Pinpoint the cell where the given text exists, returning its (x, y) midpoint coordinate. 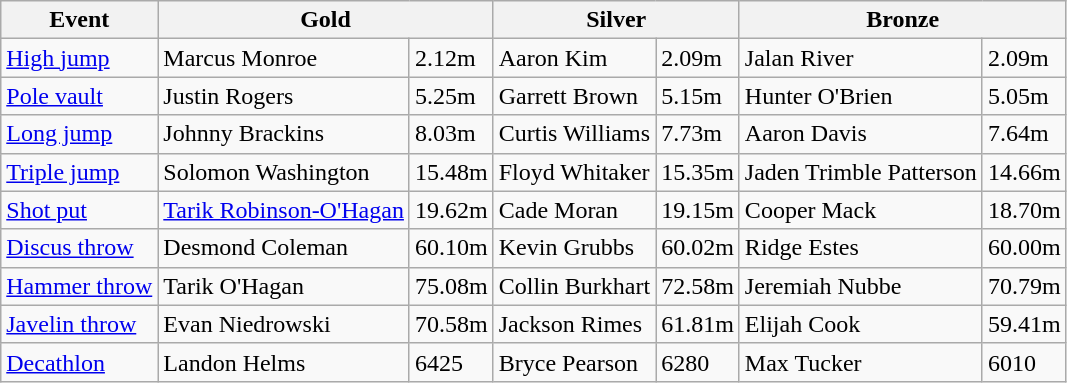
59.41m (1024, 324)
19.15m (698, 210)
High jump (80, 58)
Solomon Washington (284, 172)
6010 (1024, 362)
5.15m (698, 96)
Landon Helms (284, 362)
Tarik Robinson-O'Hagan (284, 210)
60.00m (1024, 248)
Javelin throw (80, 324)
8.03m (451, 134)
Floyd Whitaker (574, 172)
Decathlon (80, 362)
Event (80, 20)
15.48m (451, 172)
5.25m (451, 96)
Justin Rogers (284, 96)
6425 (451, 362)
60.10m (451, 248)
Tarik O'Hagan (284, 286)
Jalan River (860, 58)
7.64m (1024, 134)
5.05m (1024, 96)
Jeremiah Nubbe (860, 286)
18.70m (1024, 210)
Discus throw (80, 248)
15.35m (698, 172)
70.79m (1024, 286)
Desmond Coleman (284, 248)
Jaden Trimble Patterson (860, 172)
Long jump (80, 134)
Kevin Grubbs (574, 248)
Cooper Mack (860, 210)
Johnny Brackins (284, 134)
Evan Niedrowski (284, 324)
Silver (616, 20)
75.08m (451, 286)
Bronze (902, 20)
Hunter O'Brien (860, 96)
Marcus Monroe (284, 58)
19.62m (451, 210)
Bryce Pearson (574, 362)
2.12m (451, 58)
Hammer throw (80, 286)
Gold (326, 20)
Ridge Estes (860, 248)
Shot put (80, 210)
14.66m (1024, 172)
6280 (698, 362)
Aaron Kim (574, 58)
Elijah Cook (860, 324)
Collin Burkhart (574, 286)
Curtis Williams (574, 134)
70.58m (451, 324)
60.02m (698, 248)
72.58m (698, 286)
Pole vault (80, 96)
61.81m (698, 324)
Jackson Rimes (574, 324)
Max Tucker (860, 362)
Cade Moran (574, 210)
7.73m (698, 134)
Aaron Davis (860, 134)
Garrett Brown (574, 96)
Triple jump (80, 172)
